Search for the cell housing the specified text and yield its (X, Y) center coordinate. 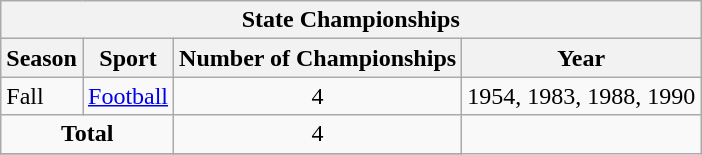
Number of Championships (318, 58)
State Championships (351, 20)
Football (128, 96)
Year (582, 58)
Season (42, 58)
Total (88, 134)
Fall (42, 96)
Sport (128, 58)
1954, 1983, 1988, 1990 (582, 96)
